Search for the cell housing the specified text and yield its [x, y] center coordinate. 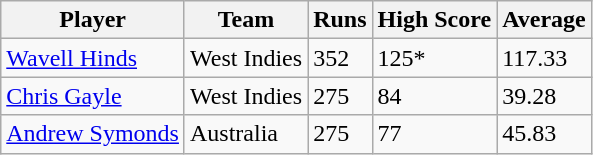
117.33 [544, 58]
Player [93, 20]
Australia [246, 134]
Chris Gayle [93, 96]
High Score [434, 20]
77 [434, 134]
352 [340, 58]
Wavell Hinds [93, 58]
Average [544, 20]
Team [246, 20]
125* [434, 58]
39.28 [544, 96]
Andrew Symonds [93, 134]
Runs [340, 20]
84 [434, 96]
45.83 [544, 134]
